Return [X, Y] of the center of cell containing provided text 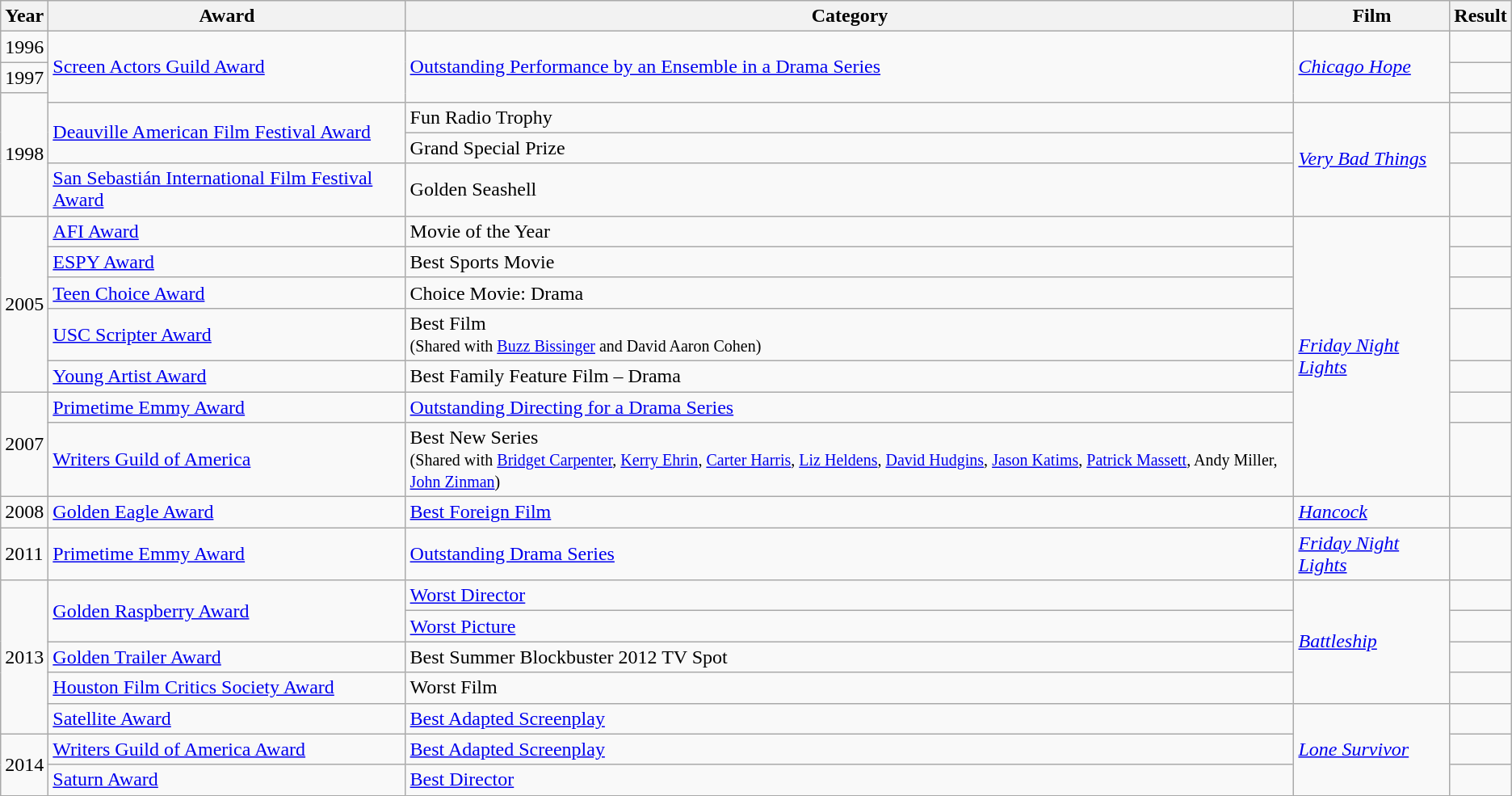
2014 [24, 764]
Deauville American Film Festival Award [227, 133]
2007 [24, 444]
Satellite Award [227, 718]
Outstanding Directing for a Drama Series [850, 406]
Outstanding Performance by an Ensemble in a Drama Series [850, 66]
Golden Raspberry Award [227, 611]
Film [1371, 16]
Golden Trailer Award [227, 657]
Hancock [1371, 512]
ESPY Award [227, 262]
Fun Radio Trophy [850, 117]
Choice Movie: Drama [850, 293]
Teen Choice Award [227, 293]
Category [850, 16]
2013 [24, 657]
Screen Actors Guild Award [227, 66]
2005 [24, 304]
Saturn Award [227, 780]
2011 [24, 554]
Worst Director [850, 596]
1998 [24, 154]
Result [1480, 16]
1997 [24, 78]
Writers Guild of America [227, 460]
Best Director [850, 780]
Award [227, 16]
Worst Film [850, 688]
Movie of the Year [850, 231]
Writers Guild of America Award [227, 749]
Best Foreign Film [850, 512]
Best Film(Shared with Buzz Bissinger and David Aaron Cohen) [850, 335]
Worst Picture [850, 626]
Best Family Feature Film – Drama [850, 376]
Year [24, 16]
Battleship [1371, 642]
Best Summer Blockbuster 2012 TV Spot [850, 657]
USC Scripter Award [227, 335]
Golden Seashell [850, 189]
Chicago Hope [1371, 66]
Houston Film Critics Society Award [227, 688]
San Sebastián International Film Festival Award [227, 189]
Grand Special Prize [850, 148]
Lone Survivor [1371, 749]
2008 [24, 512]
AFI Award [227, 231]
Golden Eagle Award [227, 512]
Best Sports Movie [850, 262]
Very Bad Things [1371, 158]
Outstanding Drama Series [850, 554]
Young Artist Award [227, 376]
1996 [24, 47]
